Return [x, y] of the center of cell containing provided text 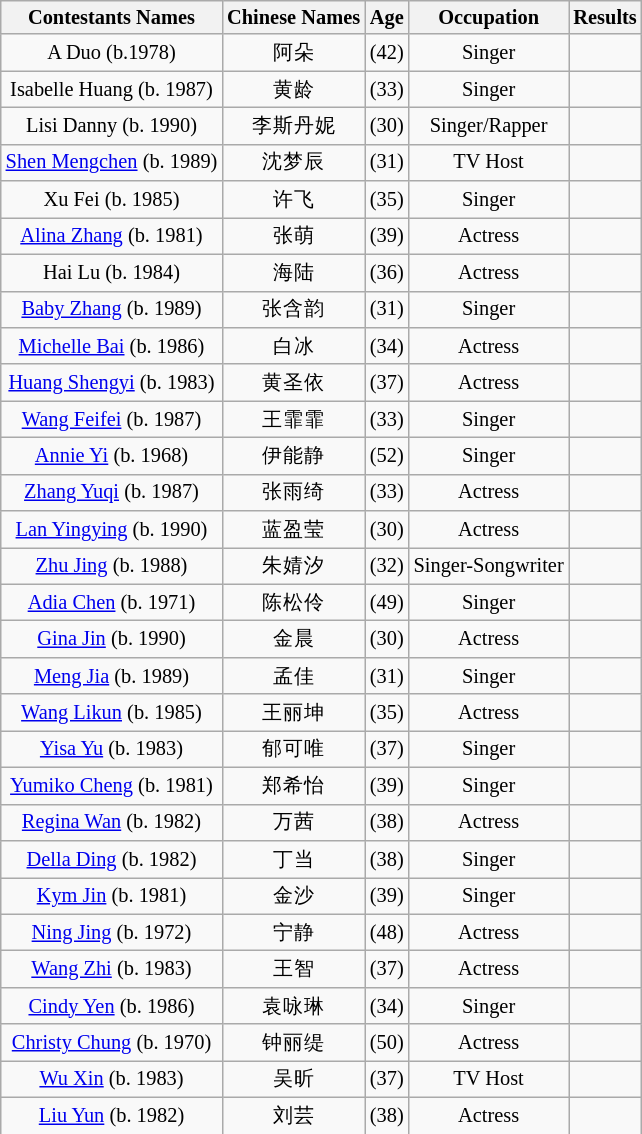
Chinese Names [294, 17]
Contestants Names [112, 17]
Ning Jing (b. 1972) [112, 932]
Cindy Yen (b. 1986) [112, 1006]
Della Ding (b. 1982) [112, 858]
李斯丹妮 [294, 126]
吴昕 [294, 1078]
Meng Jia (b. 1989) [112, 676]
Regina Wan (b. 1982) [112, 822]
白冰 [294, 346]
Alina Zhang (b. 1981) [112, 236]
(48) [387, 932]
金沙 [294, 896]
(50) [387, 1042]
蓝盈莹 [294, 530]
Liu Yun (b. 1982) [112, 1116]
Hai Lu (b. 1984) [112, 272]
张雨绮 [294, 492]
Occupation [489, 17]
Results [604, 17]
(52) [387, 456]
张萌 [294, 236]
Zhu Jing (b. 1988) [112, 566]
张含韵 [294, 310]
阿朵 [294, 52]
Wang Zhi (b. 1983) [112, 968]
Singer/Rapper [489, 126]
(32) [387, 566]
(49) [387, 602]
王丽坤 [294, 712]
Christy Chung (b. 1970) [112, 1042]
Wang Feifei (b. 1987) [112, 420]
刘芸 [294, 1116]
王智 [294, 968]
郁可唯 [294, 748]
Shen Mengchen (b. 1989) [112, 162]
孟佳 [294, 676]
Baby Zhang (b. 1989) [112, 310]
丁当 [294, 858]
Isabelle Huang (b. 1987) [112, 90]
海陆 [294, 272]
万茜 [294, 822]
(42) [387, 52]
黄圣依 [294, 382]
Gina Jin (b. 1990) [112, 638]
Age [387, 17]
Michelle Bai (b. 1986) [112, 346]
Wu Xin (b. 1983) [112, 1078]
A Duo (b.1978) [112, 52]
Annie Yi (b. 1968) [112, 456]
Yisa Yu (b. 1983) [112, 748]
郑希怡 [294, 786]
(36) [387, 272]
许飞 [294, 200]
Xu Fei (b. 1985) [112, 200]
黄龄 [294, 90]
Zhang Yuqi (b. 1987) [112, 492]
Singer-Songwriter [489, 566]
Kym Jin (b. 1981) [112, 896]
Yumiko Cheng (b. 1981) [112, 786]
钟丽缇 [294, 1042]
Wang Likun (b. 1985) [112, 712]
宁静 [294, 932]
王霏霏 [294, 420]
Huang Shengyi (b. 1983) [112, 382]
Lan Yingying (b. 1990) [112, 530]
陈松伶 [294, 602]
朱婧汐 [294, 566]
金晨 [294, 638]
Lisi Danny (b. 1990) [112, 126]
沈梦辰 [294, 162]
Adia Chen (b. 1971) [112, 602]
袁咏琳 [294, 1006]
伊能静 [294, 456]
